For the text-containing cell, return its midpoint in (x, y) coordinate format. 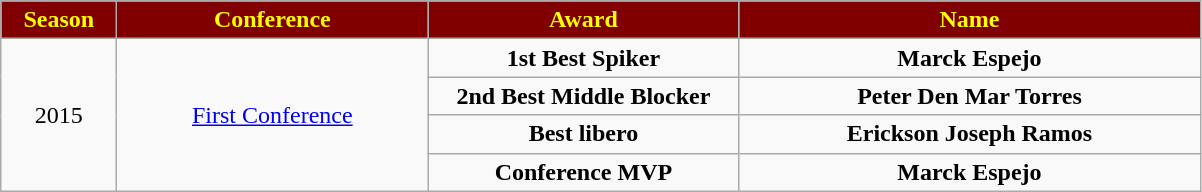
1st Best Spiker (584, 58)
Conference (272, 20)
Season (59, 20)
2nd Best Middle Blocker (584, 96)
Best libero (584, 134)
Erickson Joseph Ramos (970, 134)
Peter Den Mar Torres (970, 96)
Conference MVP (584, 172)
2015 (59, 115)
Award (584, 20)
First Conference (272, 115)
Name (970, 20)
